For the text-containing cell, return its midpoint in [x, y] coordinate format. 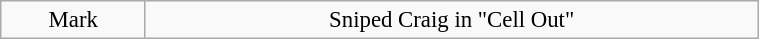
Sniped Craig in "Cell Out" [452, 20]
Mark [73, 20]
